Identify which cell holds the provided text, then report its (X, Y) central coordinate. 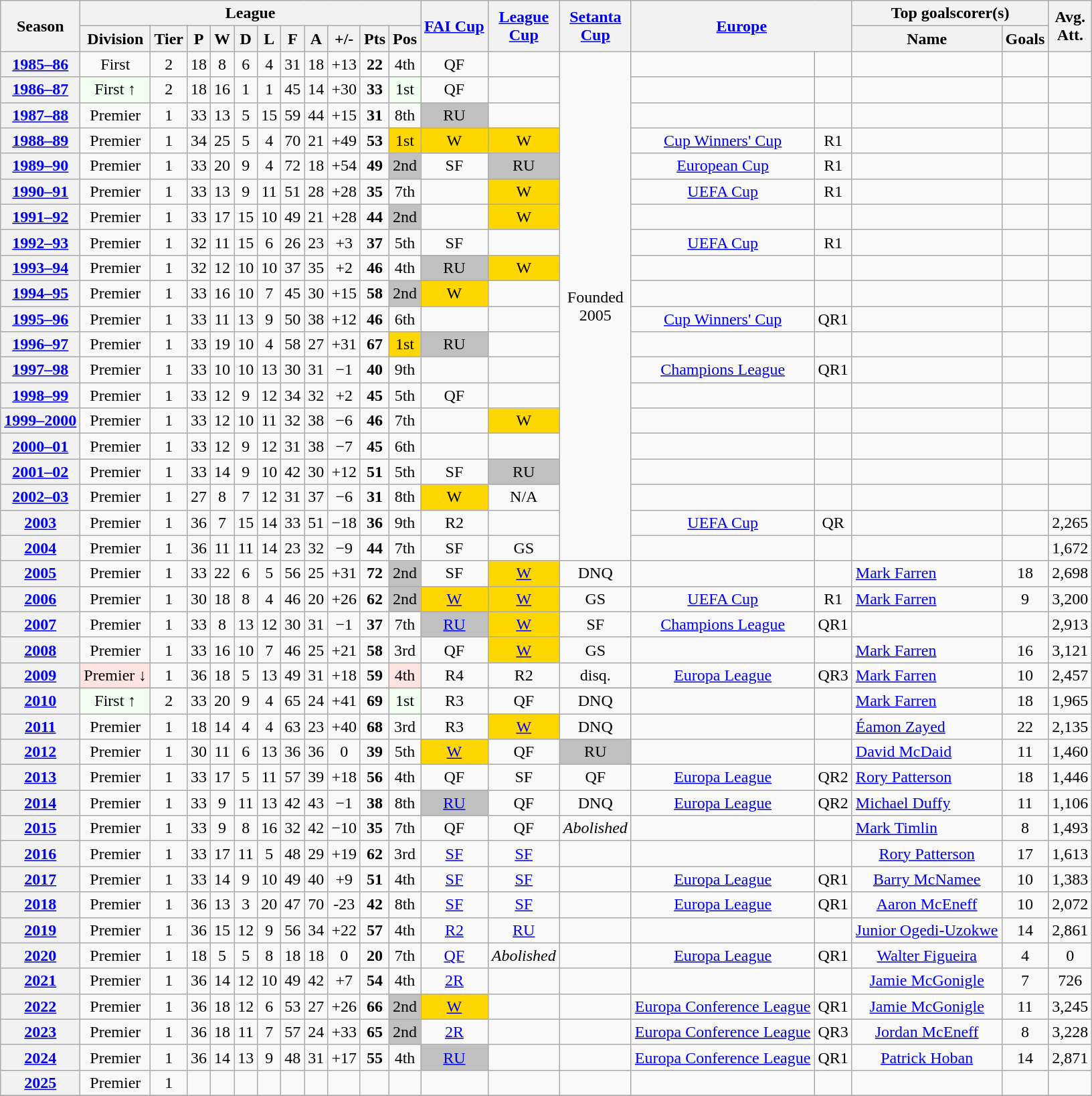
66 (375, 1006)
First (115, 64)
2,913 (1071, 624)
Patrick Hoban (927, 1057)
+19 (344, 854)
−9 (344, 548)
+13 (344, 64)
3,228 (1071, 1032)
1987–88 (40, 115)
1985–86 (40, 64)
2020 (40, 955)
2008 (40, 650)
1,493 (1071, 828)
Barry McNamee (927, 879)
Premier ↓ (115, 675)
47 (293, 905)
FAI Cup (455, 26)
2009 (40, 675)
+17 (344, 1057)
European Cup (723, 166)
1,460 (1071, 752)
Michael Duffy (927, 803)
+7 (344, 981)
1988–89 (40, 141)
2025 (40, 1083)
2022 (40, 1006)
3,121 (1071, 650)
68 (375, 726)
2007 (40, 624)
1,446 (1071, 778)
2002–03 (40, 497)
Season (40, 26)
1996–97 (40, 345)
63 (293, 726)
1993–94 (40, 268)
3,200 (1071, 599)
-23 (344, 905)
+40 (344, 726)
+41 (344, 701)
2016 (40, 854)
Top goalscorer(s) (950, 13)
+49 (344, 141)
28 (316, 191)
1,672 (1071, 548)
2,265 (1071, 523)
Setanta Cup (596, 26)
2,698 (1071, 573)
F (293, 39)
1,106 (1071, 803)
Pos (405, 39)
A (316, 39)
2015 (40, 828)
Goals (1025, 39)
1986–87 (40, 90)
26 (293, 242)
Tier (169, 39)
2006 (40, 599)
69 (375, 701)
R4 (455, 675)
Name (927, 39)
1999–2000 (40, 421)
2,135 (1071, 726)
2019 (40, 930)
2000–01 (40, 446)
2005 (40, 573)
LeagueCup (523, 26)
+33 (344, 1032)
2011 (40, 726)
2003 (40, 523)
League (250, 13)
Aaron McEneff (927, 905)
50 (293, 319)
55 (375, 1057)
1998–99 (40, 395)
2023 (40, 1032)
2012 (40, 752)
1,383 (1071, 879)
−7 (344, 446)
+54 (344, 166)
19 (222, 345)
N/A (523, 497)
1989–90 (40, 166)
2,072 (1071, 905)
2014 (40, 803)
2,871 (1071, 1057)
29 (316, 854)
2021 (40, 981)
+9 (344, 879)
2010 (40, 701)
67 (375, 345)
P (198, 39)
+30 (344, 90)
2024 (40, 1057)
Éamon Zayed (927, 726)
2,861 (1071, 930)
L (269, 39)
+22 (344, 930)
+3 (344, 242)
−18 (344, 523)
Division (115, 39)
D (246, 39)
Mark Timlin (927, 828)
Europe (741, 26)
+21 (344, 650)
726 (1071, 981)
2004 (40, 548)
Junior Ogedi-Uzokwe (927, 930)
−10 (344, 828)
1990–91 (40, 191)
2017 (40, 879)
David McDaid (927, 752)
Jordan McEneff (927, 1032)
1994–95 (40, 293)
2,457 (1071, 675)
1991–92 (40, 217)
disq. (596, 675)
3,245 (1071, 1006)
1995–96 (40, 319)
+/- (344, 39)
2018 (40, 905)
3 (246, 905)
Pts (375, 39)
54 (375, 981)
2013 (40, 778)
1992–93 (40, 242)
Walter Figueira (927, 955)
Avg.Att. (1071, 26)
1997–98 (40, 370)
2001–02 (40, 472)
43 (316, 803)
QR (833, 523)
1,613 (1071, 854)
1,965 (1071, 701)
Founded 2005 (596, 306)
